Determine the (X, Y) coordinate at the center of the cell enclosing the given text.  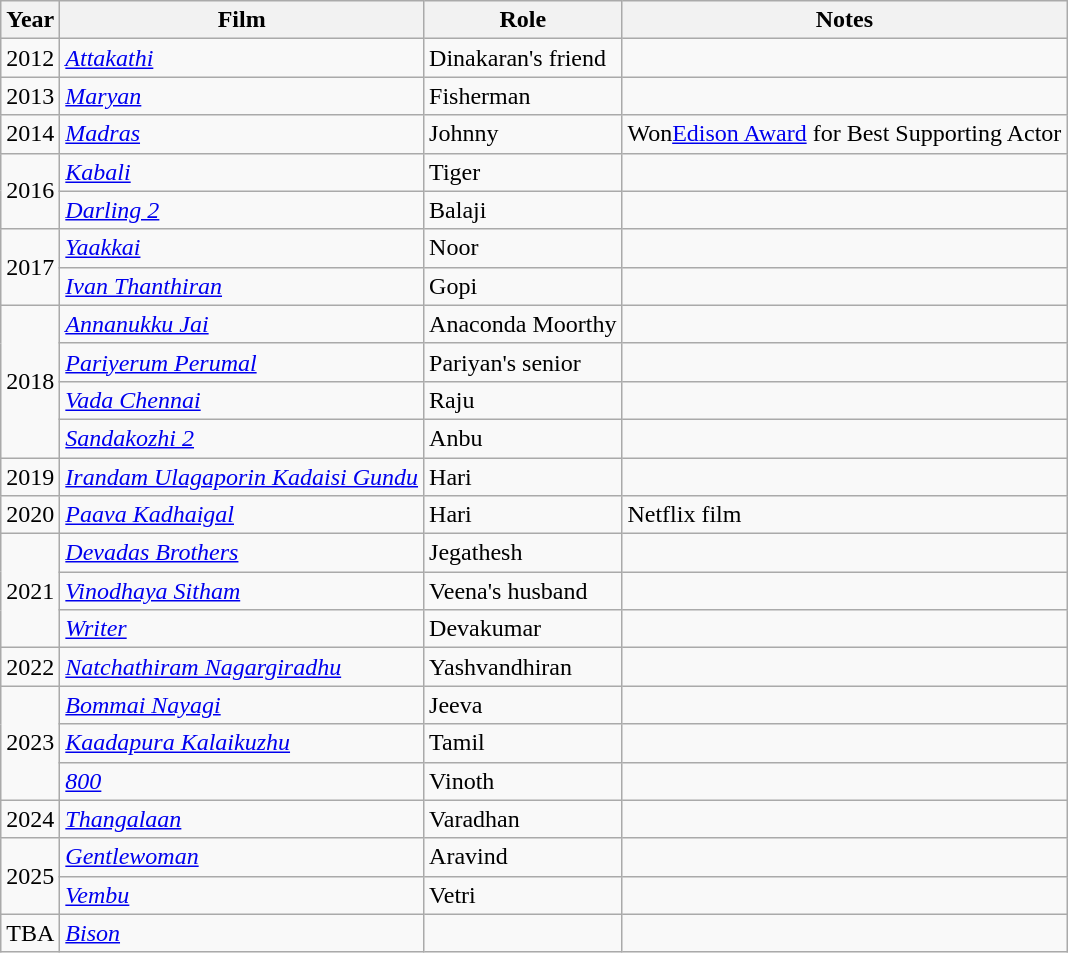
2016 (30, 191)
Maryan (242, 96)
Jeeva (523, 705)
Netflix film (844, 515)
Yaakkai (242, 248)
Raju (523, 400)
Balaji (523, 210)
Jegathesh (523, 553)
Dinakaran's friend (523, 58)
Tamil (523, 743)
2020 (30, 515)
Writer (242, 629)
TBA (30, 933)
Bison (242, 933)
2024 (30, 819)
Sandakozhi 2 (242, 438)
Bommai Nayagi (242, 705)
Fisherman (523, 96)
Ivan Thanthiran (242, 286)
Yashvandhiran (523, 667)
2022 (30, 667)
Role (523, 20)
Aravind (523, 857)
Gentlewoman (242, 857)
Year (30, 20)
Film (242, 20)
Darling 2 (242, 210)
Irandam Ulagaporin Kadaisi Gundu (242, 477)
Vembu (242, 895)
Varadhan (523, 819)
2025 (30, 876)
Noor (523, 248)
Johnny (523, 134)
Attakathi (242, 58)
Annanukku Jai (242, 324)
Devakumar (523, 629)
Vetri (523, 895)
Madras (242, 134)
Natchathiram Nagargiradhu (242, 667)
Tiger (523, 172)
Pariyan's senior (523, 362)
WonEdison Award for Best Supporting Actor (844, 134)
Vinoth (523, 781)
2021 (30, 591)
Pariyerum Perumal (242, 362)
2013 (30, 96)
Paava Kadhaigal (242, 515)
Thangalaan (242, 819)
2012 (30, 58)
2014 (30, 134)
2018 (30, 381)
Vinodhaya Sitham (242, 591)
800 (242, 781)
Veena's husband (523, 591)
Gopi (523, 286)
Devadas Brothers (242, 553)
Kaadapura Kalaikuzhu (242, 743)
Kabali (242, 172)
Notes (844, 20)
2019 (30, 477)
Anbu (523, 438)
Vada Chennai (242, 400)
Anaconda Moorthy (523, 324)
2017 (30, 267)
2023 (30, 743)
